For the text-containing cell, return its midpoint in (x, y) coordinate format. 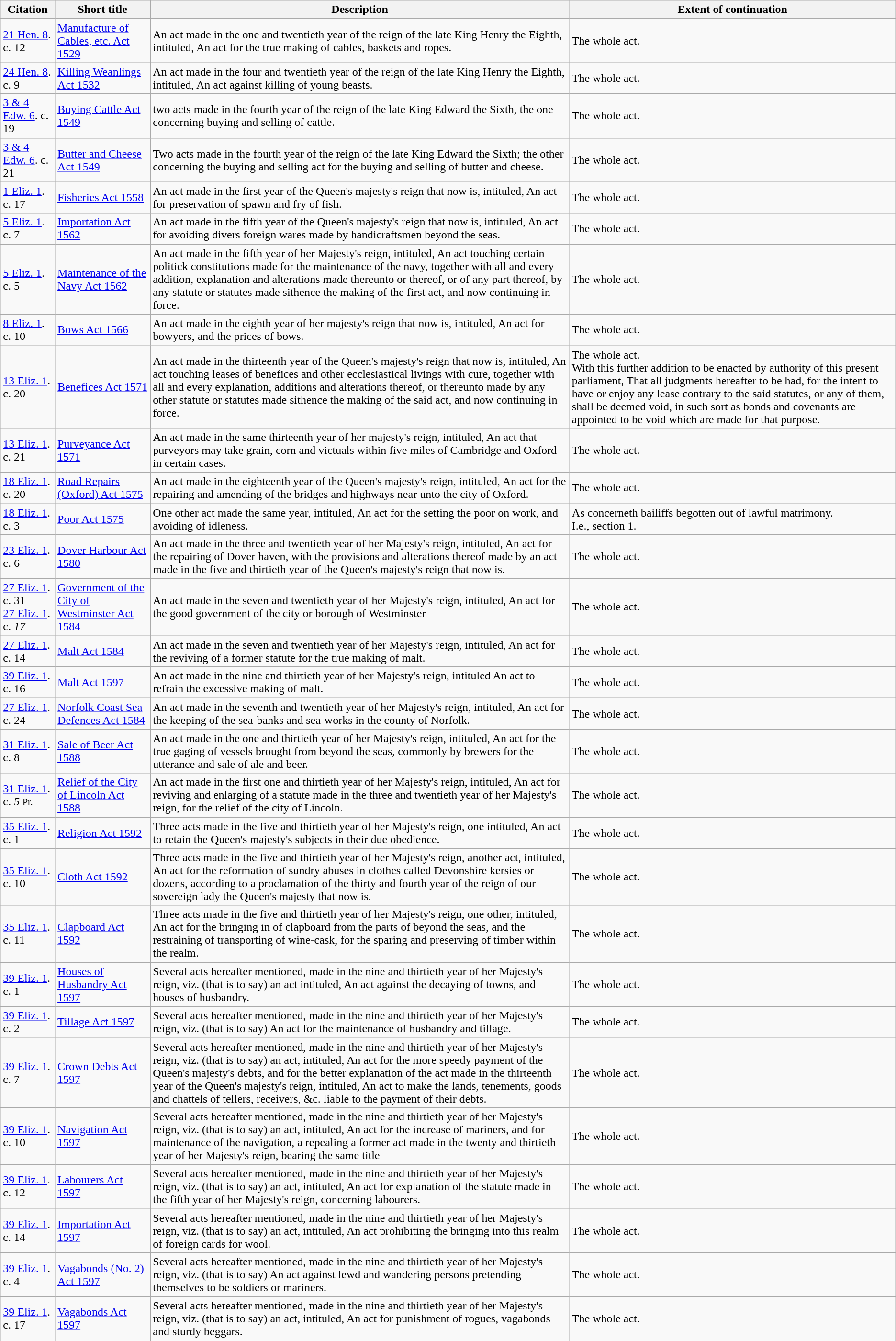
Clapboard Act 1592 (102, 934)
13 Eliz. 1. c. 21 (28, 450)
Manufacture of Cables, etc. Act 1529 (102, 41)
31 Eliz. 1. c. 8 (28, 751)
An act made in the nine and thirtieth year of her Majesty's reign, intituled An act to refrain the excessive making of malt. (360, 683)
39 Eliz. 1. c. 16 (28, 683)
24 Hen. 8. c. 9 (28, 79)
An act made in the seven and twentieth year of her Majesty's reign, intituled, An act for the good government of the city or borough of Westminster (360, 607)
18 Eliz. 1. c. 3 (28, 519)
Extent of continuation (732, 10)
An act made in the first year of the Queen's majesty's reign that now is, intituled, An act for preservation of spawn and fry of fish. (360, 197)
3 & 4 Edw. 6. c. 21 (28, 160)
Religion Act 1592 (102, 833)
Purveyance Act 1571 (102, 450)
Crown Debts Act 1597 (102, 1072)
Houses of Husbandry Act 1597 (102, 984)
Importation Act 1562 (102, 229)
Relief of the City of Lincoln Act 1588 (102, 795)
Tillage Act 1597 (102, 1022)
Buying Cattle Act 1549 (102, 116)
Vagabonds (No. 2) Act 1597 (102, 1275)
Short title (102, 10)
8 Eliz. 1. c. 10 (28, 329)
39 Eliz. 1. c. 14 (28, 1230)
Sale of Beer Act 1588 (102, 751)
Malt Act 1597 (102, 683)
31 Eliz. 1. c. 5 Pr. (28, 795)
Killing Weanlings Act 1532 (102, 79)
39 Eliz. 1. c. 7 (28, 1072)
27 Eliz. 1. c. 3127 Eliz. 1. c. 17 (28, 607)
An act made in the eighth year of her majesty's reign that now is, intituled, An act for bowyers, and the prices of bows. (360, 329)
35 Eliz. 1. c. 11 (28, 934)
39 Eliz. 1. c. 10 (28, 1136)
Navigation Act 1597 (102, 1136)
Dover Harbour Act 1580 (102, 557)
35 Eliz. 1. c. 10 (28, 877)
Citation (28, 10)
Bows Act 1566 (102, 329)
Fisheries Act 1558 (102, 197)
39 Eliz. 1. c. 1 (28, 984)
Cloth Act 1592 (102, 877)
Vagabonds Act 1597 (102, 1319)
27 Eliz. 1. c. 14 (28, 651)
35 Eliz. 1. c. 1 (28, 833)
two acts made in the fourth year of the reign of the late King Edward the Sixth, the one concerning buying and selling of cattle. (360, 116)
13 Eliz. 1. c. 20 (28, 387)
Labourers Act 1597 (102, 1186)
Malt Act 1584 (102, 651)
18 Eliz. 1. c. 20 (28, 487)
5 Eliz. 1. c. 5 (28, 279)
Road Repairs (Oxford) Act 1575 (102, 487)
27 Eliz. 1. c. 24 (28, 713)
Maintenance of the Navy Act 1562 (102, 279)
Norfolk Coast Sea Defences Act 1584 (102, 713)
39 Eliz. 1. c. 12 (28, 1186)
Government of the City of Westminster Act 1584 (102, 607)
Description (360, 10)
An act made in the four and twentieth year of the reign of the late King Henry the Eighth, intituled, An act against killing of young beasts. (360, 79)
21 Hen. 8. c. 12 (28, 41)
Importation Act 1597 (102, 1230)
39 Eliz. 1. c. 2 (28, 1022)
1 Eliz. 1. c. 17 (28, 197)
One other act made the same year, intituled, An act for the setting the poor on work, and avoiding of idleness. (360, 519)
3 & 4 Edw. 6. c. 19 (28, 116)
39 Eliz. 1. c. 4 (28, 1275)
Poor Act 1575 (102, 519)
23 Eliz. 1. c. 6 (28, 557)
5 Eliz. 1. c. 7 (28, 229)
As concerneth bailiffs begotten out of lawful matrimony.I.e., section 1. (732, 519)
Butter and Cheese Act 1549 (102, 160)
Benefices Act 1571 (102, 387)
39 Eliz. 1. c. 17 (28, 1319)
